From the cell containing the given text, extract its center point as [x, y] coordinate. 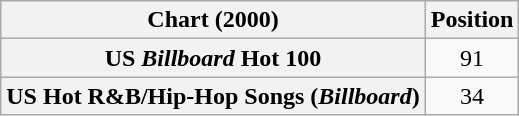
34 [472, 96]
US Hot R&B/Hip-Hop Songs (Billboard) [213, 96]
US Billboard Hot 100 [213, 58]
91 [472, 58]
Position [472, 20]
Chart (2000) [213, 20]
